Scan for the cell matching the given text and deliver its (x, y) coordinate at center. 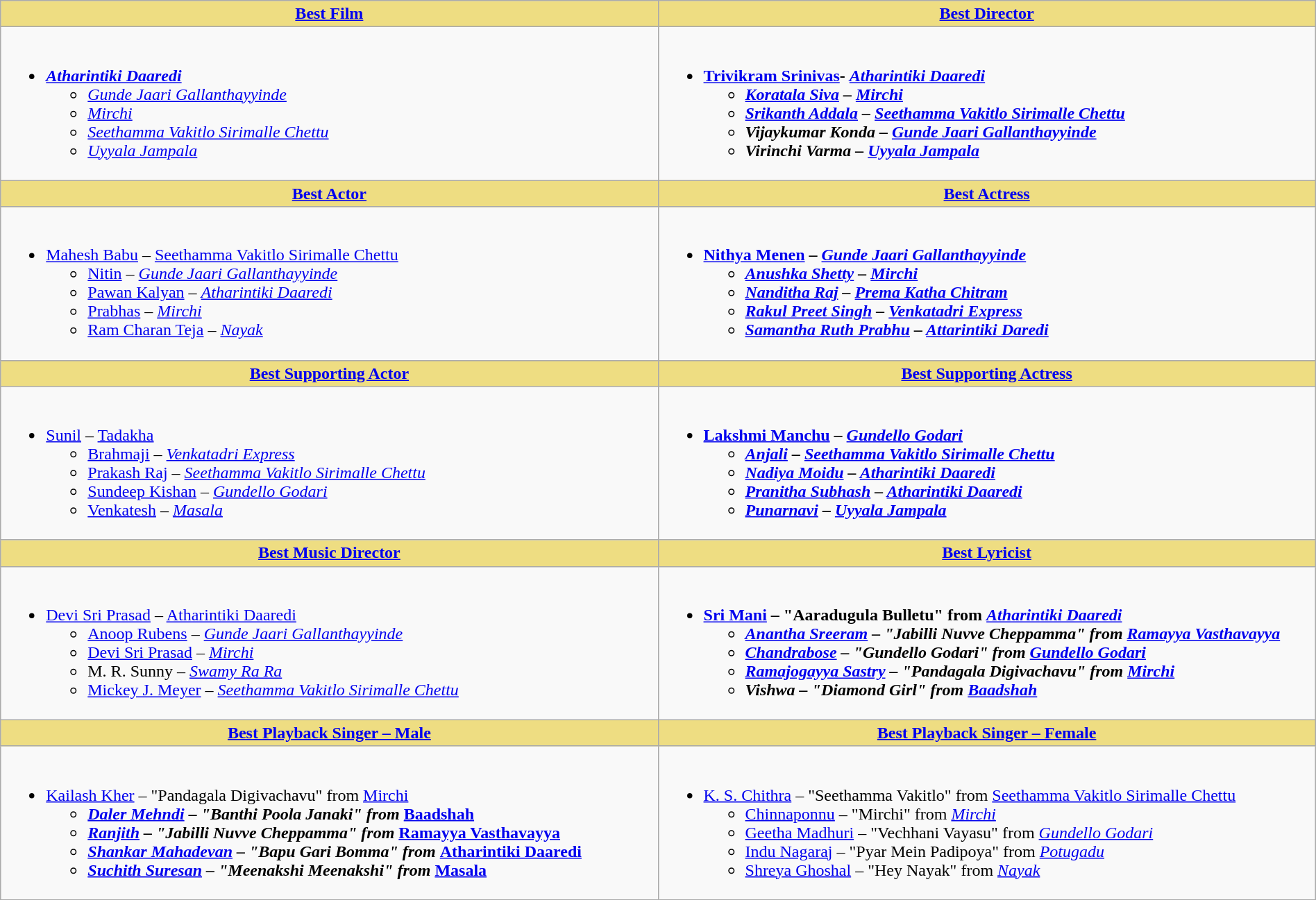
Best Supporting Actress (987, 373)
Best Director (987, 14)
Best Lyricist (987, 553)
Atharintiki DaarediGunde Jaari GallanthayyindeMirchiSeethamma Vakitlo Sirimalle ChettuUyyala Jampala (329, 104)
Best Playback Singer – Male (329, 733)
Best Music Director (329, 553)
Best Film (329, 14)
Best Supporting Actor (329, 373)
Best Playback Singer – Female (987, 733)
Best Actor (329, 194)
Best Actress (987, 194)
Sunil – TadakhaBrahmaji – Venkatadri ExpressPrakash Raj – Seethamma Vakitlo Sirimalle ChettuSundeep Kishan – Gundello GodariVenkatesh – Masala (329, 464)
